Detect which cell encompasses the target text, then output its [x, y] center coordinate. 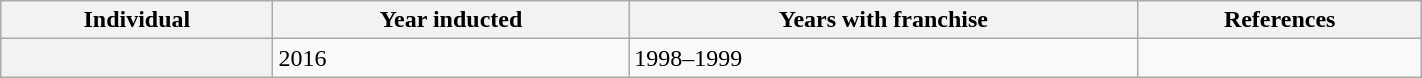
Years with franchise [884, 20]
Individual [137, 20]
References [1280, 20]
1998–1999 [884, 58]
Year inducted [451, 20]
2016 [451, 58]
